Output the (x, y) coordinate of the center of the cell containing the given text.  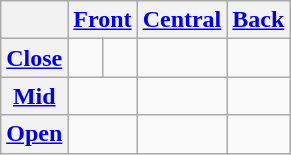
Back (258, 20)
Front (102, 20)
Mid (34, 96)
Close (34, 58)
Open (34, 134)
Central (182, 20)
